For the text-containing cell, return its midpoint in (X, Y) coordinate format. 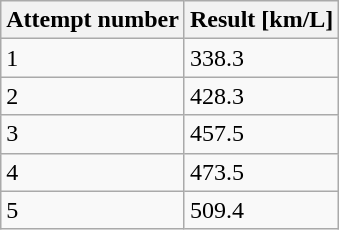
2 (93, 96)
5 (93, 210)
4 (93, 172)
3 (93, 134)
509.4 (261, 210)
457.5 (261, 134)
1 (93, 58)
473.5 (261, 172)
428.3 (261, 96)
Attempt number (93, 20)
338.3 (261, 58)
Result [km/L] (261, 20)
